Find where the given text appears and provide that cell's center as (X, Y) coordinate. 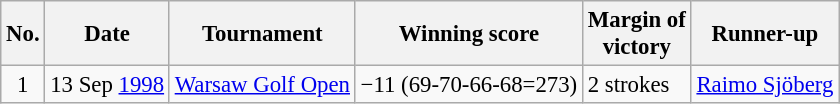
No. (23, 34)
Winning score (468, 34)
Tournament (262, 34)
Margin ofvictory (636, 34)
Warsaw Golf Open (262, 85)
−11 (69-70-66-68=273) (468, 85)
2 strokes (636, 85)
Runner-up (765, 34)
1 (23, 85)
Date (107, 34)
Raimo Sjöberg (765, 85)
13 Sep 1998 (107, 85)
